Determine the [x, y] coordinate at the center of the cell enclosing the given text.  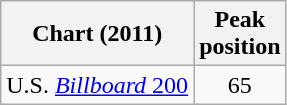
U.S. Billboard 200 [98, 85]
65 [240, 85]
Chart (2011) [98, 34]
Peakposition [240, 34]
